Identify which cell holds the provided text, then report its [x, y] central coordinate. 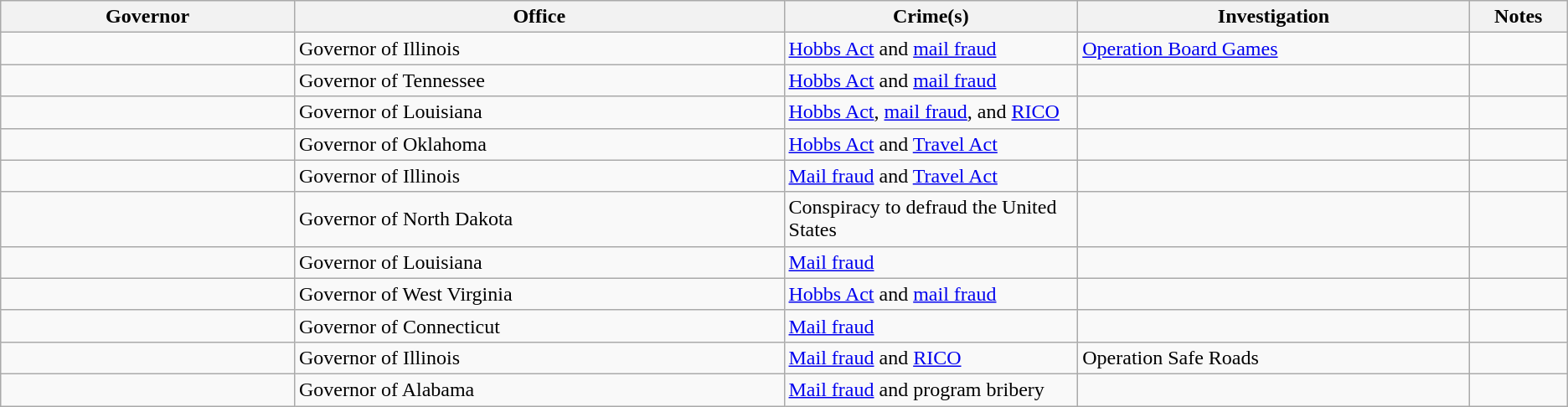
Governor [147, 17]
Mail fraud and program bribery [931, 389]
Conspiracy to defraud the United States [931, 219]
Investigation [1274, 17]
Operation Safe Roads [1274, 358]
Notes [1518, 17]
Office [539, 17]
Governor of North Dakota [539, 219]
Governor of Connecticut [539, 326]
Mail fraud and Travel Act [931, 176]
Mail fraud and RICO [931, 358]
Governor of Alabama [539, 389]
Hobbs Act, mail fraud, and RICO [931, 112]
Hobbs Act and Travel Act [931, 144]
Governor of Oklahoma [539, 144]
Governor of Tennessee [539, 80]
Governor of West Virginia [539, 294]
Crime(s) [931, 17]
Operation Board Games [1274, 49]
